Output the [X, Y] coordinate of the center of the cell containing the given text.  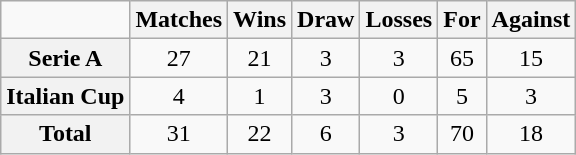
0 [399, 96]
1 [260, 96]
15 [531, 58]
21 [260, 58]
Draw [326, 20]
Italian Cup [66, 96]
Serie A [66, 58]
Matches [179, 20]
27 [179, 58]
5 [462, 96]
Wins [260, 20]
4 [179, 96]
22 [260, 134]
Total [66, 134]
70 [462, 134]
Against [531, 20]
65 [462, 58]
Losses [399, 20]
18 [531, 134]
31 [179, 134]
For [462, 20]
6 [326, 134]
